Pinpoint the cell where the given text exists, returning its (X, Y) midpoint coordinate. 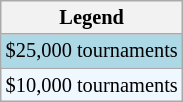
$10,000 tournaments (92, 85)
Legend (92, 17)
$25,000 tournaments (92, 51)
